Identify which cell holds the provided text, then report its (X, Y) central coordinate. 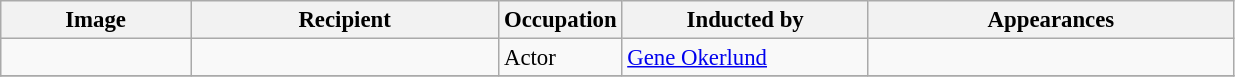
Gene Okerlund (746, 58)
Appearances (1050, 20)
Recipient (345, 20)
Actor (560, 58)
Image (96, 20)
Occupation (560, 20)
Inducted by (746, 20)
